Capture the cell that displays the provided text and extract its [x, y] central coordinate. 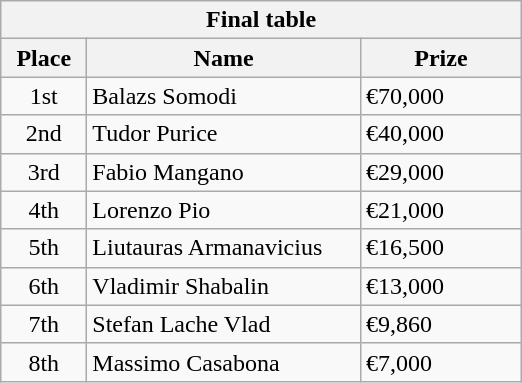
Liutauras Armanavicius [224, 248]
€40,000 [440, 134]
7th [44, 324]
€7,000 [440, 362]
3rd [44, 172]
€29,000 [440, 172]
Fabio Mangano [224, 172]
8th [44, 362]
6th [44, 286]
1st [44, 96]
Vladimir Shabalin [224, 286]
€13,000 [440, 286]
2nd [44, 134]
Lorenzo Pio [224, 210]
Massimo Casabona [224, 362]
Tudor Purice [224, 134]
€16,500 [440, 248]
5th [44, 248]
Balazs Somodi [224, 96]
€9,860 [440, 324]
€70,000 [440, 96]
Prize [440, 58]
4th [44, 210]
Final table [262, 20]
Place [44, 58]
Stefan Lache Vlad [224, 324]
€21,000 [440, 210]
Name [224, 58]
